From the cell containing the given text, extract its center point as (x, y) coordinate. 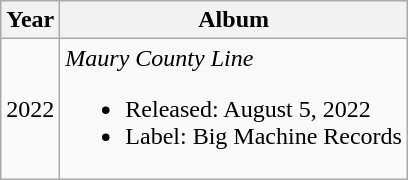
2022 (30, 109)
Album (234, 20)
Year (30, 20)
Maury County LineReleased: August 5, 2022Label: Big Machine Records (234, 109)
